Extract the (X, Y) coordinate from the center of the cell holding the provided text.  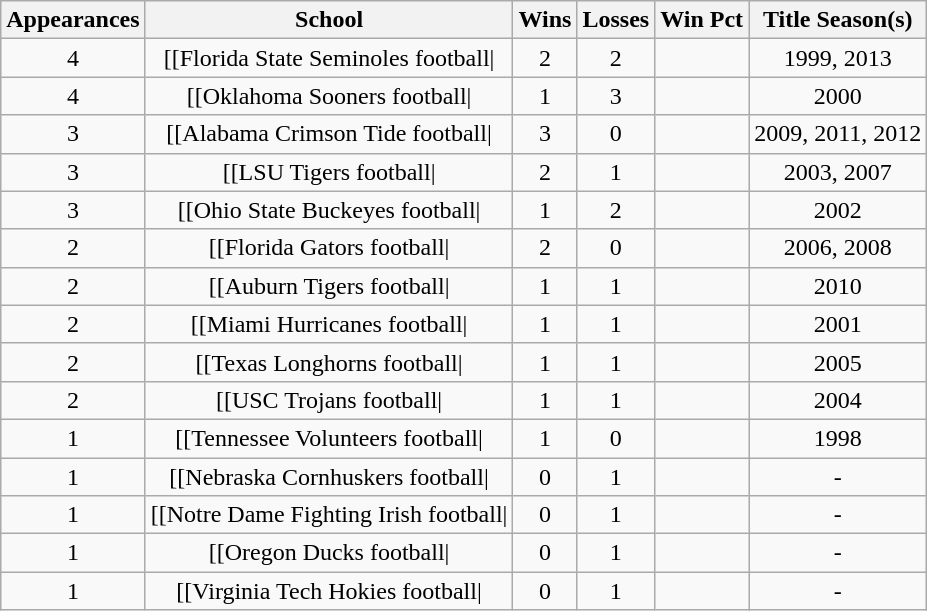
[[Florida Gators football| (329, 248)
2010 (838, 286)
Wins (545, 20)
[[USC Trojans football| (329, 400)
[[Virginia Tech Hokies football| (329, 591)
2005 (838, 362)
[[Nebraska Cornhuskers football| (329, 477)
1999, 2013 (838, 58)
[[Auburn Tigers football| (329, 286)
[[Florida State Seminoles football| (329, 58)
[[Texas Longhorns football| (329, 362)
Losses (616, 20)
Appearances (73, 20)
Title Season(s) (838, 20)
[[LSU Tigers football| (329, 172)
2002 (838, 210)
School (329, 20)
[[Miami Hurricanes football| (329, 324)
[[Notre Dame Fighting Irish football| (329, 515)
Win Pct (702, 20)
[[Ohio State Buckeyes football| (329, 210)
1998 (838, 438)
[[Alabama Crimson Tide football| (329, 134)
[[Tennessee Volunteers football| (329, 438)
2006, 2008 (838, 248)
2004 (838, 400)
2003, 2007 (838, 172)
[[Oregon Ducks football| (329, 553)
[[Oklahoma Sooners football| (329, 96)
2000 (838, 96)
2009, 2011, 2012 (838, 134)
2001 (838, 324)
